Return the (X, Y) coordinate for the center point of the cell that contains the specified text.  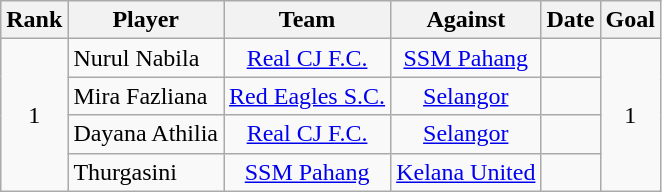
Date (570, 20)
Nurul Nabila (146, 58)
Kelana United (466, 172)
Red Eagles S.C. (308, 96)
Mira Fazliana (146, 96)
Goal (630, 20)
Thurgasini (146, 172)
Player (146, 20)
Dayana Athilia (146, 134)
Against (466, 20)
Rank (34, 20)
Team (308, 20)
